Provide the [x, y] coordinate of the cell's center where the given text is located.  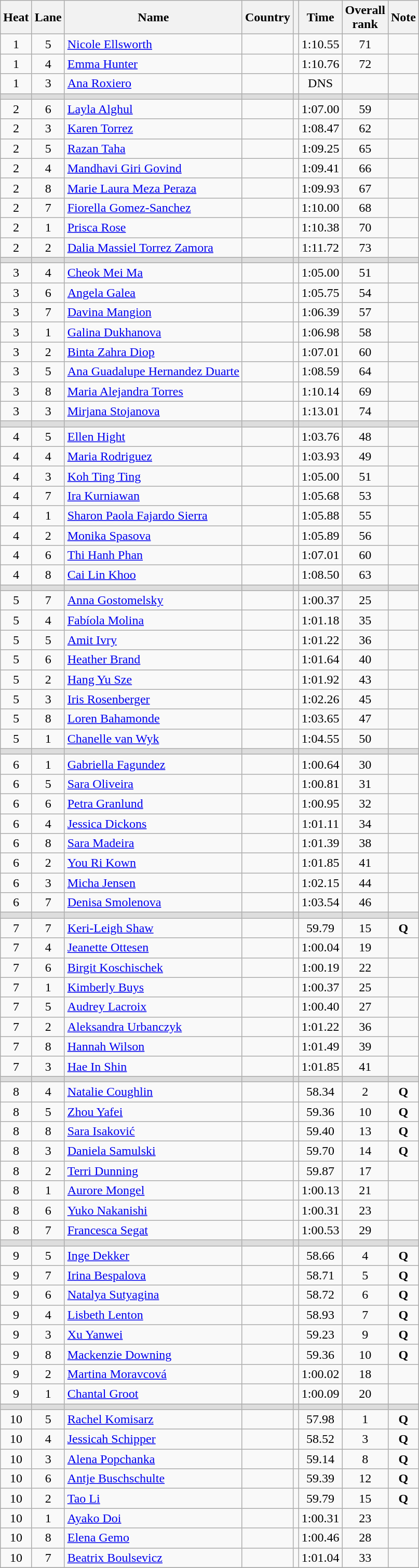
1:10.76 [320, 64]
72 [365, 64]
Xu Yanwei [153, 1334]
29 [365, 1230]
1:03.65 [320, 719]
Monika Spasova [153, 535]
22 [365, 967]
Emma Hunter [153, 64]
Petra Granlund [153, 803]
57 [365, 312]
Dalia Massiel Torrez Zamora [153, 248]
Davina Mangion [153, 312]
1:00.04 [320, 948]
64 [365, 372]
1:09.25 [320, 148]
Hang Yu Sze [153, 679]
Chanelle van Wyk [153, 739]
21 [365, 1191]
1:00.95 [320, 803]
Name [153, 18]
Ana Roxiero [153, 84]
1:10.00 [320, 208]
12 [365, 1479]
Alena Popchanka [153, 1459]
Prisca Rose [153, 227]
Inge Dekker [153, 1256]
Lisbeth Lenton [153, 1315]
14 [365, 1151]
Jessicah Schipper [153, 1439]
Fiorella Gomez-Sanchez [153, 208]
Koh Ting Ting [153, 476]
1:04.55 [320, 739]
48 [365, 437]
58.34 [320, 1092]
58.52 [320, 1439]
68 [365, 208]
47 [365, 719]
46 [365, 903]
Maria Alejandra Torres [153, 391]
39 [365, 1046]
18 [365, 1374]
1:01.49 [320, 1046]
1:00.02 [320, 1374]
Tao Li [153, 1498]
Denisa Smolenova [153, 903]
58.71 [320, 1275]
You Ri Kown [153, 863]
Aurore Mongel [153, 1191]
1:03.76 [320, 437]
Audrey Lacroix [153, 1007]
Cai Lin Khoo [153, 575]
Anna Gostomelsky [153, 601]
32 [365, 803]
DNS [320, 84]
65 [365, 148]
66 [365, 168]
1:01.39 [320, 843]
58.66 [320, 1256]
Karen Torrez [153, 129]
1:01.18 [320, 620]
Lane [48, 18]
Fabíola Molina [153, 620]
58 [365, 332]
1:00.81 [320, 784]
1:00.46 [320, 1538]
50 [365, 739]
59.14 [320, 1459]
1:09.41 [320, 168]
Chantal Groot [153, 1394]
1:00.53 [320, 1230]
1:02.26 [320, 699]
Yuko Nakanishi [153, 1210]
Terri Dunning [153, 1171]
28 [365, 1538]
1:10.38 [320, 227]
Mirjana Stojanova [153, 411]
Heather Brand [153, 660]
Hannah Wilson [153, 1046]
Micha Jensen [153, 883]
1:00.13 [320, 1191]
31 [365, 784]
Ellen Hight [153, 437]
1:00.64 [320, 764]
1:05.88 [320, 515]
1:06.98 [320, 332]
Heat [16, 18]
58.93 [320, 1315]
59.23 [320, 1334]
Martina Moravcová [153, 1374]
Marie Laura Meza Peraza [153, 188]
Natalya Sutyagina [153, 1295]
1:03.54 [320, 903]
Hae In Shin [153, 1066]
Kimberly Buys [153, 987]
34 [365, 824]
Galina Dukhanova [153, 332]
1:08.59 [320, 372]
43 [365, 679]
Sara Oliveira [153, 784]
1:09.93 [320, 188]
Keri-Leigh Shaw [153, 928]
Nicole Ellsworth [153, 44]
1:01.11 [320, 824]
1:00.09 [320, 1394]
74 [365, 411]
40 [365, 660]
71 [365, 44]
1:01.64 [320, 660]
1:10.55 [320, 44]
Zhou Yafei [153, 1111]
Thi Hanh Phan [153, 555]
Mackenzie Downing [153, 1354]
Antje Buschschulte [153, 1479]
1:03.93 [320, 456]
59.40 [320, 1131]
Beatrix Boulsevicz [153, 1558]
Angela Galea [153, 293]
54 [365, 293]
67 [365, 188]
1:08.50 [320, 575]
59.87 [320, 1171]
55 [365, 515]
45 [365, 699]
73 [365, 248]
33 [365, 1558]
53 [365, 496]
Sara Madeira [153, 843]
Binta Zahra Diop [153, 352]
35 [365, 620]
1:11.72 [320, 248]
Razan Taha [153, 148]
1:06.39 [320, 312]
1:01.92 [320, 679]
38 [365, 843]
Amit Ivry [153, 640]
Francesca Segat [153, 1230]
20 [365, 1394]
Cheok Mei Ma [153, 273]
59 [365, 109]
19 [365, 948]
56 [365, 535]
Sharon Paola Fajardo Sierra [153, 515]
1:13.01 [320, 411]
70 [365, 227]
1:00.19 [320, 967]
Jessica Dickons [153, 824]
17 [365, 1171]
Natalie Coughlin [153, 1092]
Daniela Samulski [153, 1151]
Birgit Koschischek [153, 967]
49 [365, 456]
Layla Alghul [153, 109]
Ana Guadalupe Hernandez Duarte [153, 372]
57.98 [320, 1420]
Loren Bahamonde [153, 719]
30 [365, 764]
Mandhavi Giri Govind [153, 168]
Time [320, 18]
Ayako Doi [153, 1518]
Gabriella Fagundez [153, 764]
27 [365, 1007]
Jeanette Ottesen [153, 948]
Maria Rodriguez [153, 456]
Note [403, 18]
Aleksandra Urbanczyk [153, 1027]
1:08.47 [320, 129]
1:07.00 [320, 109]
Elena Gemo [153, 1538]
1:00.40 [320, 1007]
59.39 [320, 1479]
1:05.89 [320, 535]
Country [267, 18]
Irina Bespalova [153, 1275]
44 [365, 883]
Overallrank [365, 18]
62 [365, 129]
69 [365, 391]
1:01.04 [320, 1558]
1:05.68 [320, 496]
Sara Isaković [153, 1131]
1:05.75 [320, 293]
Ira Kurniawan [153, 496]
Iris Rosenberger [153, 699]
59.70 [320, 1151]
1:10.14 [320, 391]
58.72 [320, 1295]
Rachel Komisarz [153, 1420]
1:02.15 [320, 883]
13 [365, 1131]
63 [365, 575]
